Return (x, y) of the center of cell containing provided text 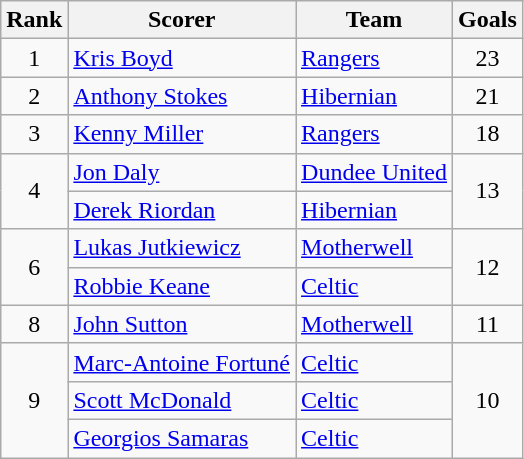
13 (488, 191)
Marc-Antoine Fortuné (182, 362)
Jon Daly (182, 172)
2 (34, 96)
Lukas Jutkiewicz (182, 248)
4 (34, 191)
10 (488, 400)
18 (488, 134)
9 (34, 400)
Georgios Samaras (182, 438)
Kenny Miller (182, 134)
21 (488, 96)
Robbie Keane (182, 286)
Dundee United (374, 172)
11 (488, 324)
John Sutton (182, 324)
6 (34, 267)
Goals (488, 20)
Team (374, 20)
Rank (34, 20)
23 (488, 58)
Scorer (182, 20)
Derek Riordan (182, 210)
12 (488, 267)
3 (34, 134)
1 (34, 58)
8 (34, 324)
Scott McDonald (182, 400)
Anthony Stokes (182, 96)
Kris Boyd (182, 58)
